Determine the (X, Y) coordinate at the center of the cell enclosing the given text.  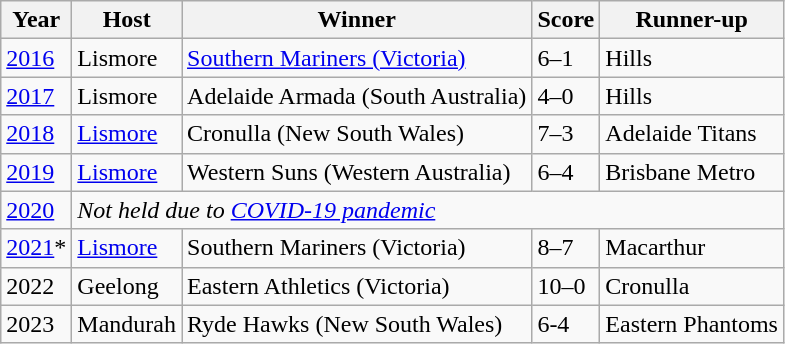
Mandurah (127, 324)
Brisbane Metro (692, 172)
6–1 (566, 58)
4–0 (566, 96)
6-4 (566, 324)
2021* (36, 248)
2016 (36, 58)
10–0 (566, 286)
7–3 (566, 134)
8–7 (566, 248)
2023 (36, 324)
Ryde Hawks (New South Wales) (357, 324)
6–4 (566, 172)
Winner (357, 20)
Cronulla (New South Wales) (357, 134)
Geelong (127, 286)
2018 (36, 134)
2017 (36, 96)
Adelaide Titans (692, 134)
Score (566, 20)
Cronulla (692, 286)
Macarthur (692, 248)
Western Suns (Western Australia) (357, 172)
2019 (36, 172)
2020 (36, 210)
Eastern Phantoms (692, 324)
Adelaide Armada (South Australia) (357, 96)
Not held due to COVID-19 pandemic (428, 210)
Runner-up (692, 20)
2022 (36, 286)
Year (36, 20)
Host (127, 20)
Eastern Athletics (Victoria) (357, 286)
